Return the (X, Y) coordinate for the center point of the cell that contains the specified text.  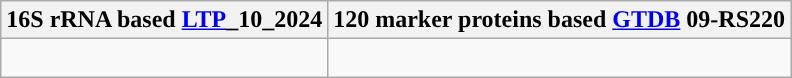
16S rRNA based LTP_10_2024 (164, 20)
120 marker proteins based GTDB 09-RS220 (560, 20)
